Extract the (X, Y) coordinate from the center of the cell holding the provided text.  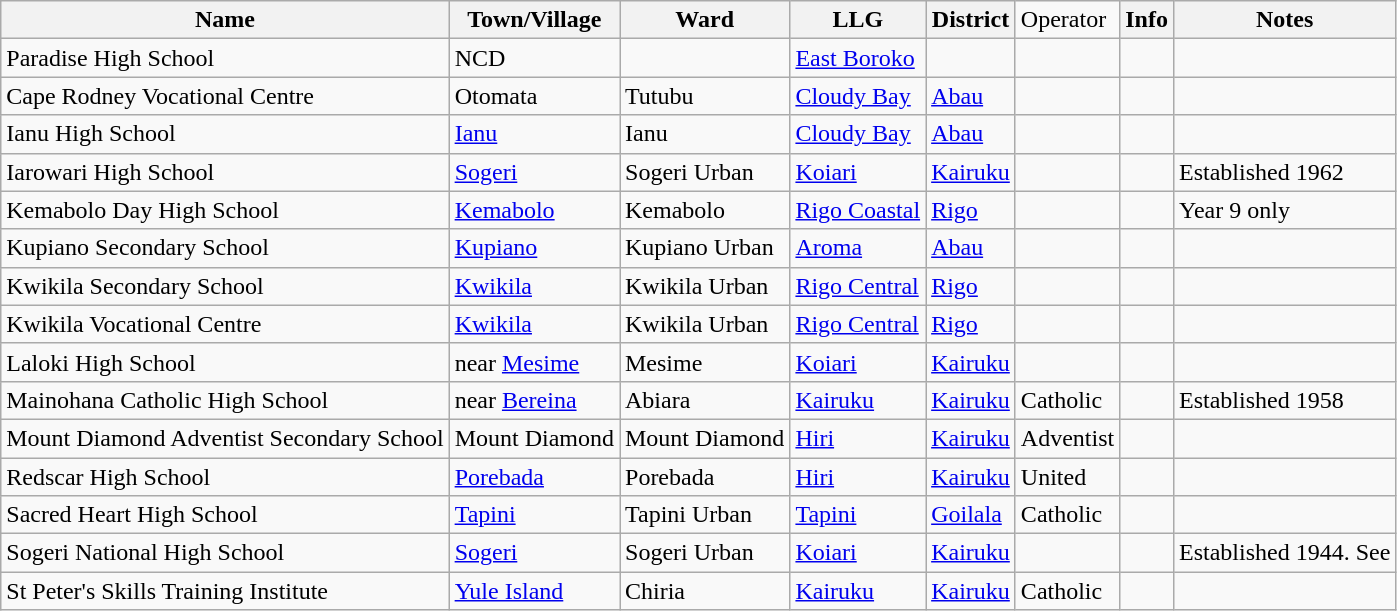
Tapini Urban (705, 515)
Kupiano Urban (705, 248)
NCD (534, 58)
United (1067, 477)
Town/Village (534, 20)
Ianu High School (225, 134)
Established 1958 (1284, 400)
Kwikila Vocational Centre (225, 324)
Established 1944. See (1284, 553)
Info (1147, 20)
Operator (1067, 20)
Mesime (705, 362)
East Boroko (858, 58)
Mount Diamond Adventist Secondary School (225, 438)
Established 1962 (1284, 172)
Goilala (971, 515)
Chiria (705, 591)
Iarowari High School (225, 172)
Mainohana Catholic High School (225, 400)
Otomata (534, 96)
LLG (858, 20)
St Peter's Skills Training Institute (225, 591)
Adventist (1067, 438)
near Mesime (534, 362)
near Bereina (534, 400)
Yule Island (534, 591)
Ward (705, 20)
Aroma (858, 248)
Tutubu (705, 96)
Kemabolo Day High School (225, 210)
Name (225, 20)
Notes (1284, 20)
Kupiano Secondary School (225, 248)
Rigo Coastal (858, 210)
Kwikila Secondary School (225, 286)
Sacred Heart High School (225, 515)
Abiara (705, 400)
Year 9 only (1284, 210)
Kupiano (534, 248)
Redscar High School (225, 477)
Laloki High School (225, 362)
Sogeri National High School (225, 553)
Cape Rodney Vocational Centre (225, 96)
Paradise High School (225, 58)
District (971, 20)
